Return the (X, Y) coordinate for the center point of the cell that contains the specified text.  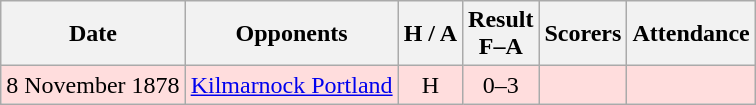
Scorers (583, 34)
Date (93, 34)
0–3 (501, 85)
ResultF–A (501, 34)
H / A (430, 34)
8 November 1878 (93, 85)
H (430, 85)
Attendance (691, 34)
Kilmarnock Portland (292, 85)
Opponents (292, 34)
